Find where the given text appears and provide that cell's center as [x, y] coordinate. 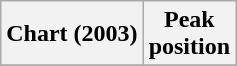
Chart (2003) [72, 34]
Peakposition [189, 34]
